Output the [x, y] coordinate of the center of the cell containing the given text.  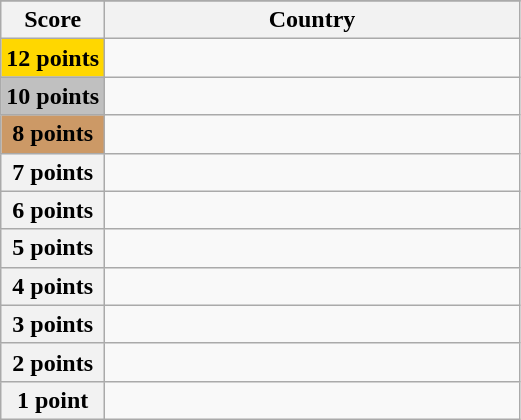
8 points [53, 134]
12 points [53, 58]
6 points [53, 210]
Score [53, 20]
7 points [53, 172]
Country [312, 20]
1 point [53, 400]
5 points [53, 248]
4 points [53, 286]
2 points [53, 362]
10 points [53, 96]
3 points [53, 324]
